Find where the given text appears and provide that cell's center as (X, Y) coordinate. 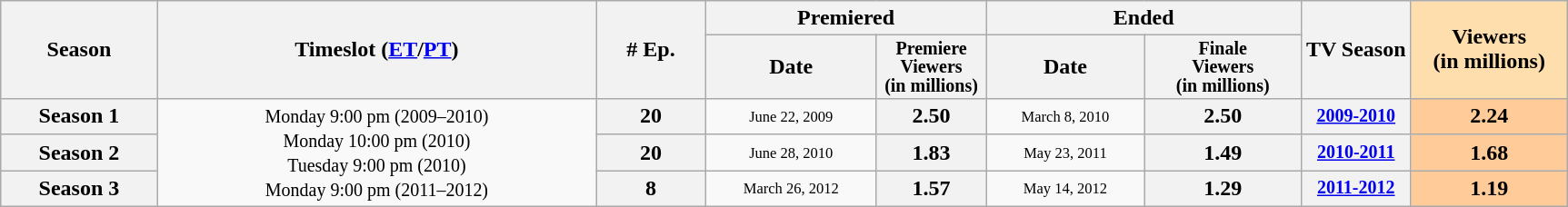
Timeslot (ET/PT) (376, 50)
2010-2011 (1356, 153)
PremiereViewers(in millions) (931, 67)
1.29 (1223, 189)
March 26, 2012 (791, 189)
2011-2012 (1356, 189)
Season 3 (79, 189)
1.19 (1489, 189)
March 8, 2010 (1065, 116)
1.83 (931, 153)
June 22, 2009 (791, 116)
May 23, 2011 (1065, 153)
2.24 (1489, 116)
Season 2 (79, 153)
Ended (1144, 18)
Viewers(in millions) (1489, 50)
Premiered (845, 18)
June 28, 2010 (791, 153)
TV Season (1356, 50)
8 (651, 189)
2009-2010 (1356, 116)
FinaleViewers(in millions) (1223, 67)
Season (79, 50)
Season 1 (79, 116)
1.57 (931, 189)
May 14, 2012 (1065, 189)
1.68 (1489, 153)
# Ep. (651, 50)
1.49 (1223, 153)
Monday 9:00 pm (2009–2010)Monday 10:00 pm (2010)Tuesday 9:00 pm (2010)Monday 9:00 pm (2011–2012) (376, 153)
